Extract the (x, y) coordinate from the center of the cell holding the provided text.  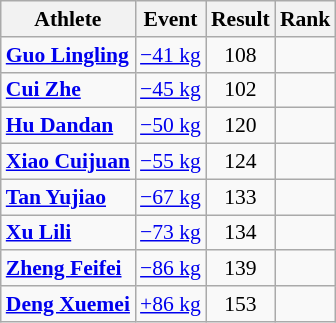
−41 kg (170, 55)
Xiao Cuijuan (68, 162)
Athlete (68, 19)
−45 kg (170, 90)
Tan Yujiao (68, 197)
−50 kg (170, 126)
Deng Xuemei (68, 304)
−73 kg (170, 233)
Guo Lingling (68, 55)
Hu Dandan (68, 126)
−67 kg (170, 197)
Cui Zhe (68, 90)
Result (240, 19)
133 (240, 197)
Rank (306, 19)
+86 kg (170, 304)
139 (240, 269)
−55 kg (170, 162)
153 (240, 304)
Zheng Feifei (68, 269)
134 (240, 233)
Event (170, 19)
−86 kg (170, 269)
124 (240, 162)
102 (240, 90)
108 (240, 55)
120 (240, 126)
Xu Lili (68, 233)
